Scan for the cell matching the given text and deliver its [X, Y] coordinate at center. 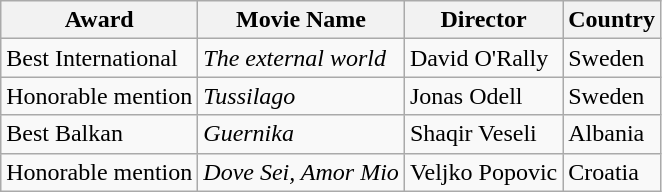
Award [100, 20]
Best Balkan [100, 134]
Guernika [302, 134]
Croatia [612, 172]
Tussilago [302, 96]
Director [483, 20]
Veljko Popovic [483, 172]
Albania [612, 134]
The external world [302, 58]
David O'Rally [483, 58]
Country [612, 20]
Jonas Odell [483, 96]
Dove Sei, Amor Mio [302, 172]
Movie Name [302, 20]
Shaqir Veseli [483, 134]
Best International [100, 58]
